Return the [x, y] coordinate for the center point of the cell that contains the specified text.  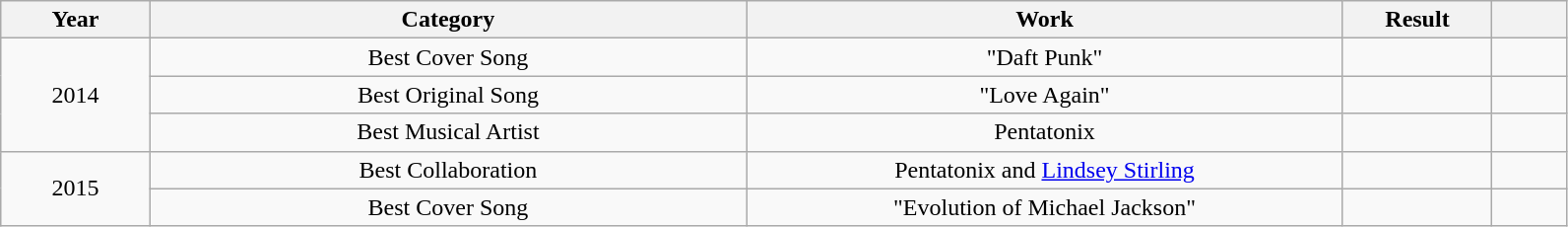
Work [1045, 20]
Category [448, 20]
2014 [75, 95]
Pentatonix [1045, 132]
Best Musical Artist [448, 132]
Year [75, 20]
Pentatonix and Lindsey Stirling [1045, 170]
Best Collaboration [448, 170]
"Evolution of Michael Jackson" [1045, 207]
"Daft Punk" [1045, 57]
2015 [75, 189]
Best Original Song [448, 95]
"Love Again" [1045, 95]
Result [1416, 20]
